Search for the cell housing the specified text and yield its [x, y] center coordinate. 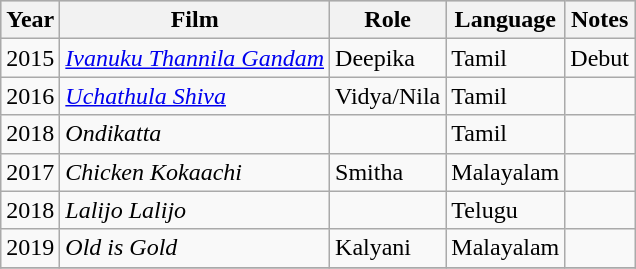
Telugu [506, 210]
Smitha [388, 172]
Chicken Kokaachi [195, 172]
Role [388, 20]
2017 [30, 172]
Vidya/Nila [388, 96]
Old is Gold [195, 248]
Notes [600, 20]
Film [195, 20]
2019 [30, 248]
2015 [30, 58]
Kalyani [388, 248]
Lalijo Lalijo [195, 210]
Ondikatta [195, 134]
Year [30, 20]
Ivanuku Thannila Gandam [195, 58]
Language [506, 20]
Debut [600, 58]
2016 [30, 96]
Deepika [388, 58]
Uchathula Shiva [195, 96]
